Output the [x, y] coordinate of the center of the cell containing the given text.  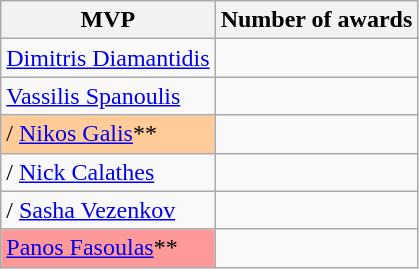
Panos Fasoulas** [108, 248]
Dimitris Diamantidis [108, 58]
Number of awards [316, 20]
Vassilis Spanoulis [108, 96]
/ Sasha Vezenkov [108, 210]
/ Nikos Galis** [108, 134]
MVP [108, 20]
/ Nick Calathes [108, 172]
